Return (x, y) of the center of cell containing provided text 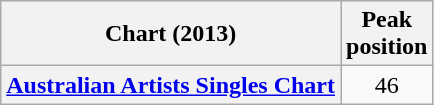
Chart (2013) (171, 34)
Australian Artists Singles Chart (171, 85)
46 (386, 85)
Peakposition (386, 34)
